Locate the cell with the specified text and output its (x, y) center coordinate. 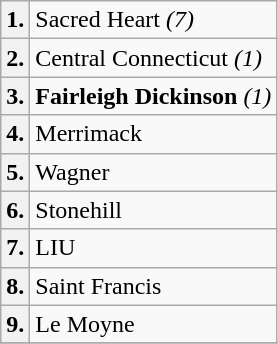
Sacred Heart (7) (154, 20)
5. (16, 172)
Merrimack (154, 134)
3. (16, 96)
Stonehill (154, 210)
8. (16, 286)
9. (16, 324)
7. (16, 248)
Central Connecticut (1) (154, 58)
Fairleigh Dickinson (1) (154, 96)
2. (16, 58)
4. (16, 134)
6. (16, 210)
1. (16, 20)
LIU (154, 248)
Saint Francis (154, 286)
Le Moyne (154, 324)
Wagner (154, 172)
